Detect which cell encompasses the target text, then output its [x, y] center coordinate. 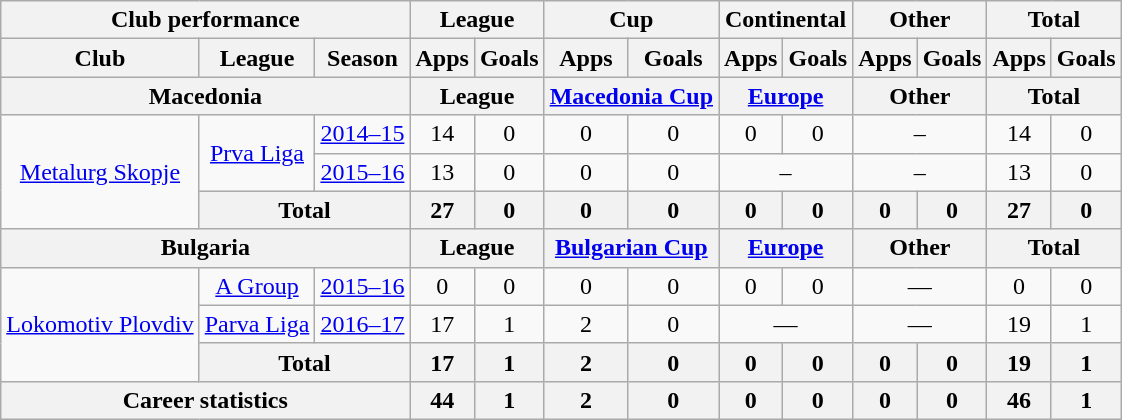
46 [1019, 400]
Metalurg Skopje [100, 172]
Bulgarian Cup [631, 248]
2016–17 [362, 324]
Bulgaria [206, 248]
Parva Liga [257, 324]
Prva Liga [257, 153]
Continental [786, 20]
Career statistics [206, 400]
44 [442, 400]
Cup [631, 20]
Club [100, 58]
Club performance [206, 20]
Macedonia [206, 96]
Lokomotiv Plovdiv [100, 324]
2014–15 [362, 134]
Macedonia Cup [631, 96]
A Group [257, 286]
Season [362, 58]
